Scan for the cell matching the given text and deliver its (X, Y) coordinate at center. 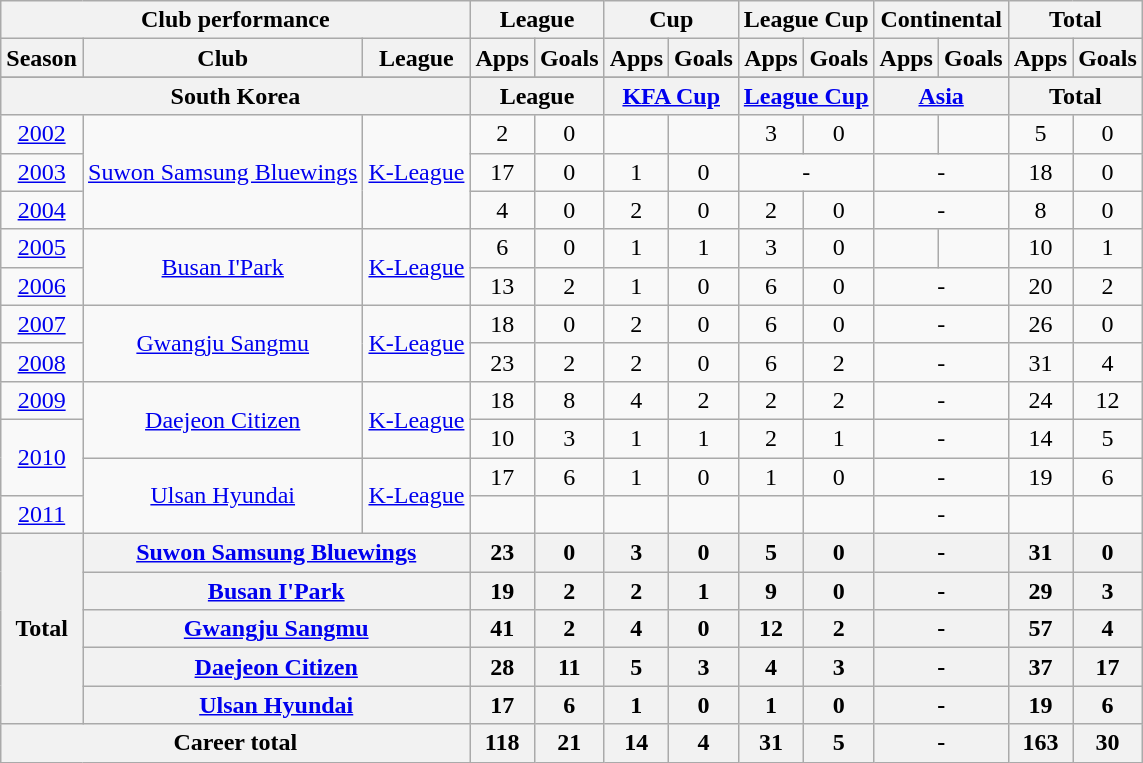
163 (1040, 743)
118 (502, 743)
28 (502, 667)
29 (1040, 591)
41 (502, 629)
2002 (42, 134)
2006 (42, 286)
20 (1040, 286)
2009 (42, 400)
57 (1040, 629)
37 (1040, 667)
KFA Cup (671, 96)
2007 (42, 324)
13 (502, 286)
Career total (236, 743)
Club (222, 58)
2011 (42, 515)
11 (569, 667)
South Korea (236, 96)
9 (770, 591)
2005 (42, 248)
24 (1040, 400)
Season (42, 58)
Asia (941, 96)
Continental (941, 20)
26 (1040, 324)
2003 (42, 172)
Cup (671, 20)
2010 (42, 457)
21 (569, 743)
Club performance (236, 20)
2008 (42, 362)
2004 (42, 210)
30 (1108, 743)
